Find where the given text appears and provide that cell's center as [X, Y] coordinate. 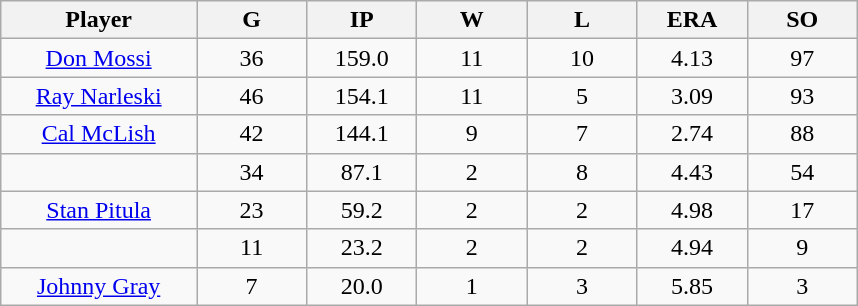
G [252, 20]
2.74 [692, 134]
4.43 [692, 172]
Stan Pitula [99, 210]
87.1 [362, 172]
159.0 [362, 58]
3.09 [692, 96]
97 [802, 58]
8 [582, 172]
W [472, 20]
17 [802, 210]
Don Mossi [99, 58]
IP [362, 20]
4.98 [692, 210]
59.2 [362, 210]
ERA [692, 20]
34 [252, 172]
Player [99, 20]
20.0 [362, 286]
SO [802, 20]
23.2 [362, 248]
54 [802, 172]
23 [252, 210]
144.1 [362, 134]
46 [252, 96]
Ray Narleski [99, 96]
93 [802, 96]
10 [582, 58]
88 [802, 134]
42 [252, 134]
Johnny Gray [99, 286]
36 [252, 58]
4.94 [692, 248]
5.85 [692, 286]
Cal McLish [99, 134]
4.13 [692, 58]
154.1 [362, 96]
1 [472, 286]
5 [582, 96]
L [582, 20]
